Determine the [X, Y] coordinate at the center of the cell enclosing the given text.  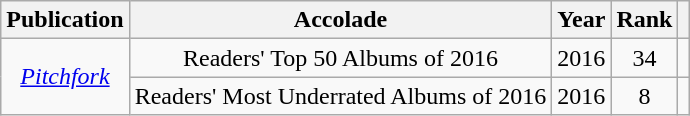
Readers' Top 50 Albums of 2016 [340, 58]
Readers' Most Underrated Albums of 2016 [340, 96]
34 [644, 58]
Accolade [340, 20]
8 [644, 96]
Publication [65, 20]
Rank [644, 20]
Year [582, 20]
Pitchfork [65, 77]
